Determine the [x, y] coordinate at the center of the cell enclosing the given text.  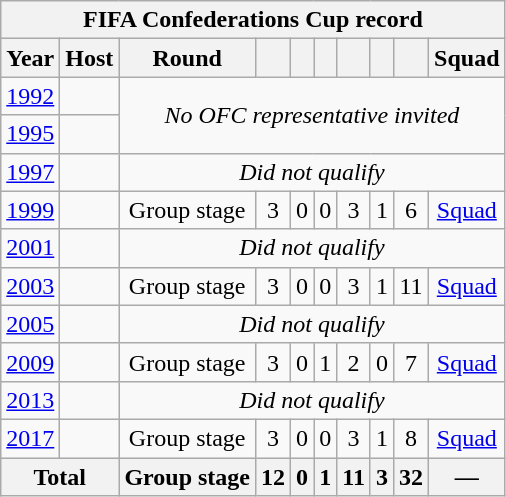
Round [188, 58]
No OFC representative invited [312, 115]
2017 [30, 438]
Year [30, 58]
— [467, 477]
8 [412, 438]
2 [354, 362]
Total [60, 477]
2001 [30, 248]
2003 [30, 286]
7 [412, 362]
FIFA Confederations Cup record [253, 20]
1992 [30, 96]
6 [412, 210]
1999 [30, 210]
12 [274, 477]
32 [412, 477]
2005 [30, 324]
Host [90, 58]
2009 [30, 362]
1995 [30, 134]
1997 [30, 172]
2013 [30, 400]
